Scan for the cell matching the given text and deliver its (X, Y) coordinate at center. 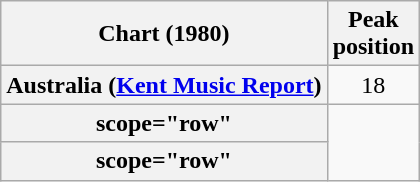
Chart (1980) (164, 34)
18 (373, 85)
Australia (Kent Music Report) (164, 85)
Peakposition (373, 34)
